Locate the cell with the specified text and output its [X, Y] center coordinate. 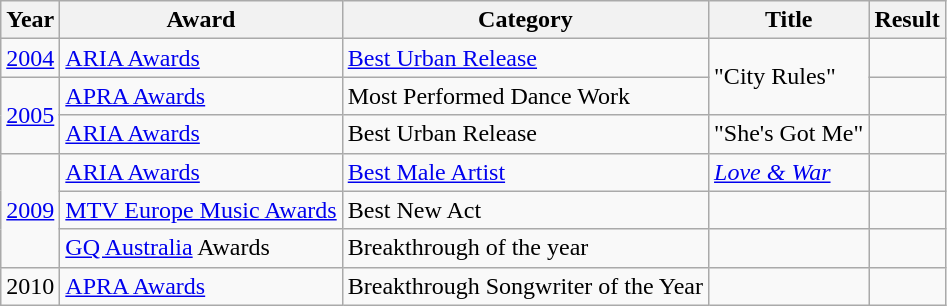
"City Rules" [789, 77]
MTV Europe Music Awards [201, 210]
Breakthrough Songwriter of the Year [525, 286]
2004 [30, 58]
2010 [30, 286]
Best New Act [525, 210]
Year [30, 20]
Best Male Artist [525, 172]
Result [907, 20]
2009 [30, 210]
Title [789, 20]
2005 [30, 115]
Most Performed Dance Work [525, 96]
Award [201, 20]
Love & War [789, 172]
Category [525, 20]
"She's Got Me" [789, 134]
GQ Australia Awards [201, 248]
Breakthrough of the year [525, 248]
